Capture the cell that displays the provided text and extract its [x, y] central coordinate. 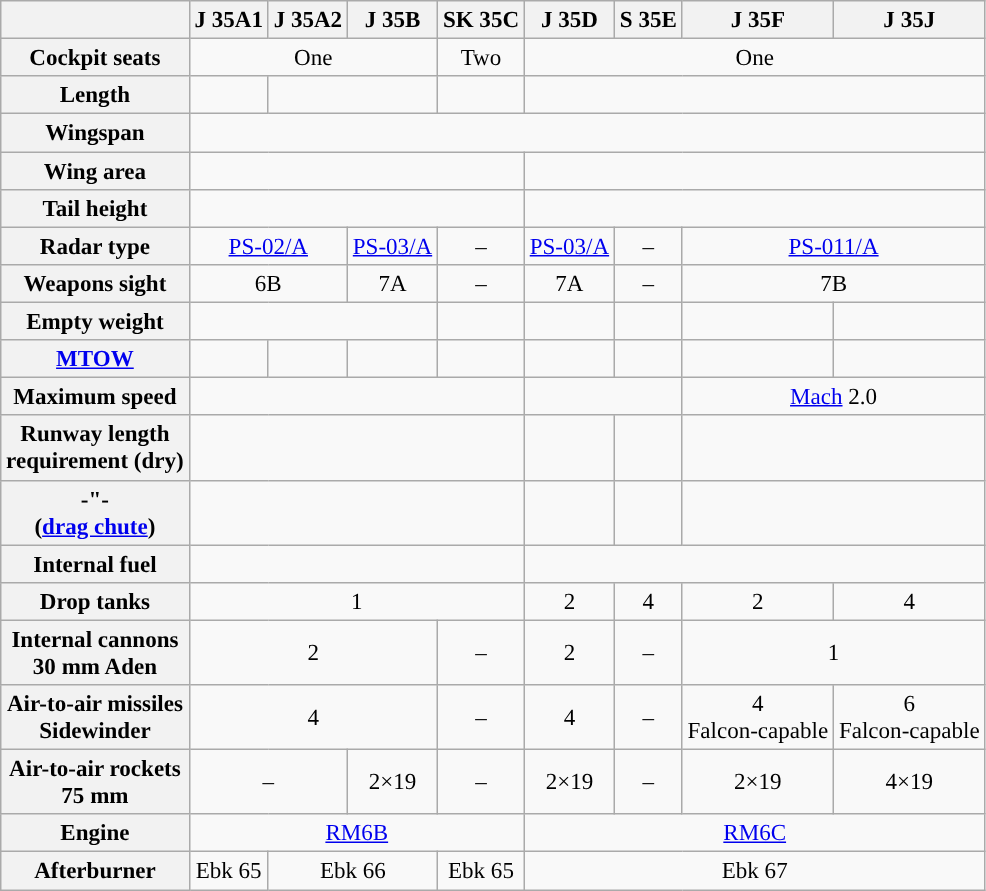
Runway lengthrequirement (dry) [95, 448]
Drop tanks [95, 602]
Ebk 66 [352, 871]
PS-011/A [834, 246]
Internal fuel [95, 564]
Radar type [95, 246]
4Falcon-capable [758, 718]
Cockpit seats [95, 58]
4×19 [910, 782]
Afterburner [95, 871]
6B [268, 284]
J 35D [569, 20]
Mach 2.0 [834, 397]
Air-to-air missilesSidewinder [95, 718]
J 35A2 [308, 20]
Wing area [95, 171]
SK 35C [482, 20]
Wingspan [95, 133]
Two [482, 58]
J 35J [910, 20]
Empty weight [95, 322]
Ebk 67 [754, 871]
PS-02/A [268, 246]
J 35B [392, 20]
RM6B [356, 833]
7B [834, 284]
Internal cannons30 mm Aden [95, 652]
Air-to-air rockets75 mm [95, 782]
-"-(drag chute) [95, 512]
Maximum speed [95, 397]
RM6C [754, 833]
MTOW [95, 359]
S 35E [648, 20]
J 35F [758, 20]
6Falcon-capable [910, 718]
J 35A1 [228, 20]
Tail height [95, 209]
Weapons sight [95, 284]
Length [95, 95]
Engine [95, 833]
